Provide the (x, y) coordinate of the cell's center where the given text is located.  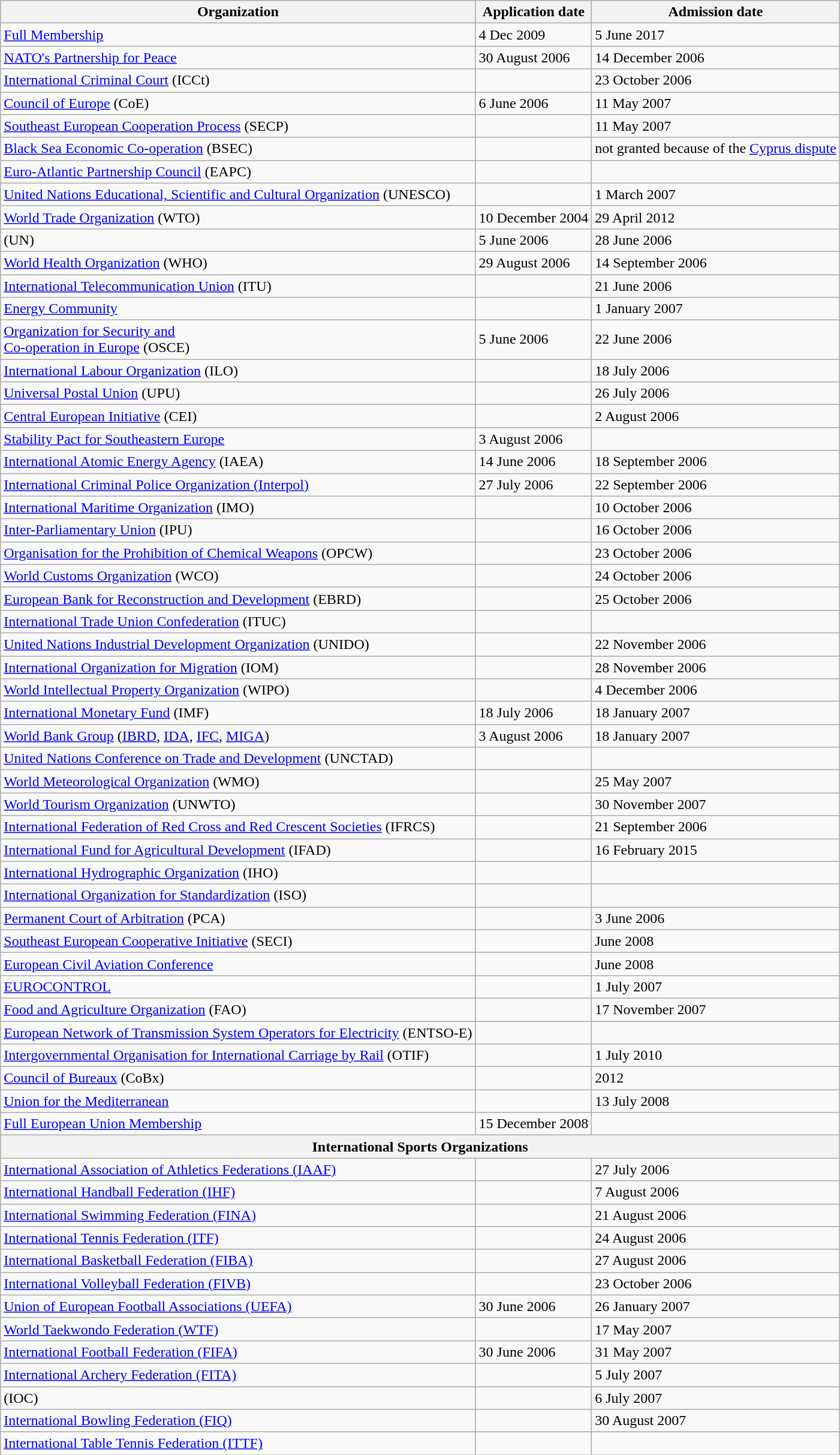
29 April 2012 (716, 217)
International Sports Organizations (420, 1147)
International Swimming Federation (FINA) (238, 1215)
26 January 2007 (716, 1306)
Southeast European Cooperation Process (SECP) (238, 126)
17 May 2007 (716, 1329)
2012 (716, 1078)
International Volleyball Federation (FIVB) (238, 1283)
United Nations Educational, Scientific and Cultural Organization (UNESCO) (238, 194)
International Bowling Federation (FIQ) (238, 1421)
3 June 2006 (716, 918)
18 September 2006 (716, 462)
Council of Bureaux (CoBx) (238, 1078)
World Tourism Organization (UNWTO) (238, 804)
31 May 2007 (716, 1352)
Organisation for the Prohibition of Chemical Weapons (OPCW) (238, 553)
Stability Pact for Southeastern Europe (238, 439)
International Fund for Agricultural Development (IFAD) (238, 850)
International Organization for Migration (IOM) (238, 668)
5 July 2007 (716, 1375)
Organization (238, 12)
1 January 2007 (716, 309)
European Civil Aviation Conference (238, 964)
World Meteorological Organization (WMO) (238, 781)
NATO's Partnership for Peace (238, 58)
Euro-Atlantic Partnership Council (EAPC) (238, 172)
Black Sea Economic Co-operation (BSEC) (238, 149)
Food and Agriculture Organization (FAO) (238, 1009)
European Network of Transmission System Operators for Electricity (ENTSO-E) (238, 1032)
International Organization for Standardization (ISO) (238, 895)
30 November 2007 (716, 804)
International Basketball Federation (FIBA) (238, 1261)
22 June 2006 (716, 339)
Application date (534, 12)
30 August 2006 (534, 58)
1 March 2007 (716, 194)
World Customs Organization (WCO) (238, 576)
International Table Tennis Federation (ITTF) (238, 1444)
World Bank Group (IBRD, IDA, IFC, MIGA) (238, 736)
4 December 2006 (716, 690)
Full Membership (238, 35)
(IOC) (238, 1398)
not granted because of the Cyprus dispute (716, 149)
21 June 2006 (716, 286)
15 December 2008 (534, 1124)
Union of European Football Associations (UEFA) (238, 1306)
International Archery Federation (FITA) (238, 1375)
30 August 2007 (716, 1421)
International Handball Federation (IHF) (238, 1192)
Central European Initiative (CEI) (238, 416)
25 October 2006 (716, 599)
21 September 2006 (716, 827)
International Criminal Court (ICCt) (238, 80)
16 October 2006 (716, 530)
16 February 2015 (716, 850)
Inter-Parliamentary Union (IPU) (238, 530)
27 August 2006 (716, 1261)
4 Dec 2009 (534, 35)
Energy Community (238, 309)
2 August 2006 (716, 416)
14 September 2006 (716, 263)
24 August 2006 (716, 1238)
14 June 2006 (534, 462)
International Trade Union Confederation (ITUC) (238, 621)
International Football Federation (FIFA) (238, 1352)
25 May 2007 (716, 781)
28 June 2006 (716, 240)
Permanent Court of Arbitration (PCA) (238, 918)
World Intellectual Property Organization (WIPO) (238, 690)
World Taekwondo Federation (WTF) (238, 1329)
International Federation of Red Cross and Red Crescent Societies (IFRCS) (238, 827)
21 August 2006 (716, 1215)
1 July 2007 (716, 987)
World Health Organization (WHO) (238, 263)
29 August 2006 (534, 263)
United Nations Industrial Development Organization (UNIDO) (238, 644)
European Bank for Reconstruction and Development (EBRD) (238, 599)
17 November 2007 (716, 1009)
1 July 2010 (716, 1056)
Council of Europe (CoE) (238, 103)
26 July 2006 (716, 393)
International Tennis Federation (ITF) (238, 1238)
Organization for Security andCo-operation in Europe (OSCE) (238, 339)
Union for the Mediterranean (238, 1101)
13 July 2008 (716, 1101)
Southeast European Cooperative Initiative (SECI) (238, 941)
International Criminal Police Organization (Interpol) (238, 485)
22 September 2006 (716, 485)
14 December 2006 (716, 58)
International Association of Athletics Federations (IAAF) (238, 1170)
(UN) (238, 240)
Universal Postal Union (UPU) (238, 393)
EUROCONTROL (238, 987)
International Atomic Energy Agency (IAEA) (238, 462)
22 November 2006 (716, 644)
International Maritime Organization (IMO) (238, 507)
International Monetary Fund (IMF) (238, 713)
24 October 2006 (716, 576)
6 July 2007 (716, 1398)
World Trade Organization (WTO) (238, 217)
Admission date (716, 12)
10 December 2004 (534, 217)
United Nations Conference on Trade and Development (UNCTAD) (238, 759)
7 August 2006 (716, 1192)
International Hydrographic Organization (IHO) (238, 873)
28 November 2006 (716, 668)
International Telecommunication Union (ITU) (238, 286)
6 June 2006 (534, 103)
10 October 2006 (716, 507)
Full European Union Membership (238, 1124)
Intergovernmental Organisation for International Carriage by Rail (OTIF) (238, 1056)
5 June 2017 (716, 35)
International Labour Organization (ILO) (238, 371)
